Extract the [x, y] coordinate from the center of the cell holding the provided text.  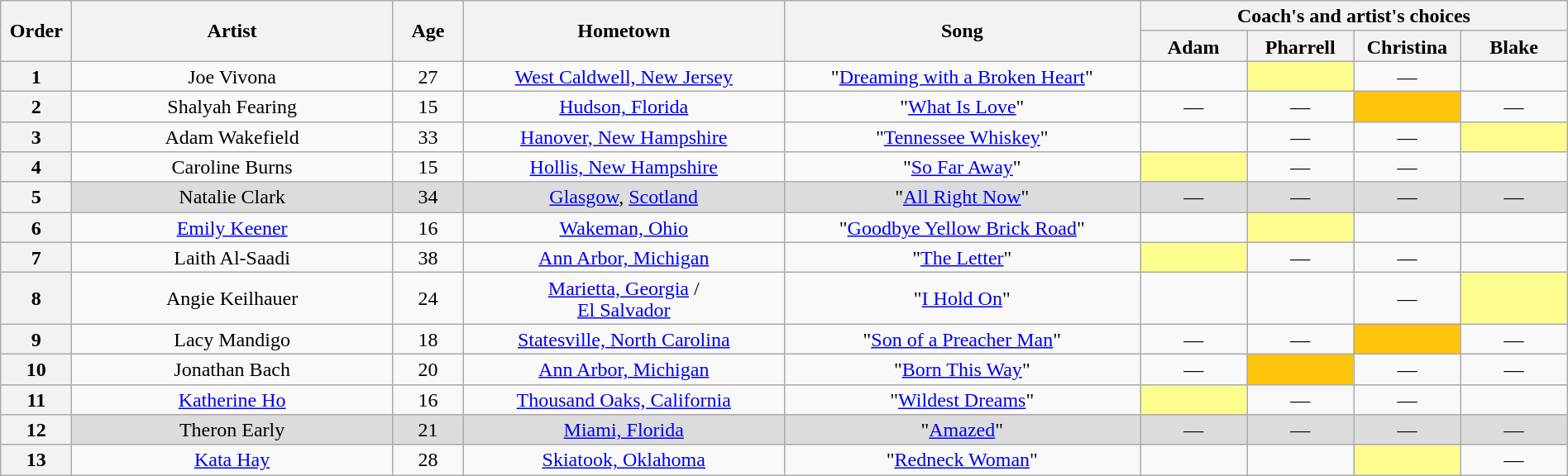
"The Letter" [963, 258]
"All Right Now" [963, 197]
20 [428, 369]
"So Far Away" [963, 167]
7 [36, 258]
Hudson, Florida [624, 106]
"I Hold On" [963, 298]
"Born This Way" [963, 369]
"Son of a Preacher Man" [963, 339]
Laith Al-Saadi [232, 258]
"Goodbye Yellow Brick Road" [963, 228]
Hanover, New Hampshire [624, 137]
Artist [232, 31]
Joe Vivona [232, 76]
Skiatook, Oklahoma [624, 459]
Pharrell [1300, 46]
24 [428, 298]
21 [428, 430]
4 [36, 167]
Jonathan Bach [232, 369]
Angie Keilhauer [232, 298]
Christina [1408, 46]
11 [36, 400]
38 [428, 258]
"Tennessee Whiskey" [963, 137]
13 [36, 459]
Age [428, 31]
Song [963, 31]
5 [36, 197]
Miami, Florida [624, 430]
Adam Wakefield [232, 137]
3 [36, 137]
"Amazed" [963, 430]
Blake [1513, 46]
18 [428, 339]
"What Is Love" [963, 106]
Statesville, North Carolina [624, 339]
Caroline Burns [232, 167]
Lacy Mandigo [232, 339]
Theron Early [232, 430]
27 [428, 76]
"Wildest Dreams" [963, 400]
2 [36, 106]
West Caldwell, New Jersey [624, 76]
Hometown [624, 31]
"Redneck Woman" [963, 459]
10 [36, 369]
6 [36, 228]
Emily Keener [232, 228]
8 [36, 298]
33 [428, 137]
Kata Hay [232, 459]
Marietta, Georgia /El Salvador [624, 298]
Adam [1194, 46]
Shalyah Fearing [232, 106]
Glasgow, Scotland [624, 197]
Coach's and artist's choices [1355, 17]
12 [36, 430]
Order [36, 31]
34 [428, 197]
Wakeman, Ohio [624, 228]
"Dreaming with a Broken Heart" [963, 76]
Thousand Oaks, California [624, 400]
Natalie Clark [232, 197]
Hollis, New Hampshire [624, 167]
9 [36, 339]
1 [36, 76]
28 [428, 459]
Katherine Ho [232, 400]
